Pinpoint the cell where the given text exists, returning its (X, Y) midpoint coordinate. 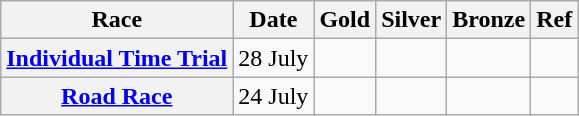
Silver (412, 20)
Date (274, 20)
Bronze (489, 20)
Race (117, 20)
24 July (274, 96)
28 July (274, 58)
Road Race (117, 96)
Individual Time Trial (117, 58)
Gold (345, 20)
Ref (554, 20)
